Extract the (X, Y) coordinate from the center of the cell holding the provided text.  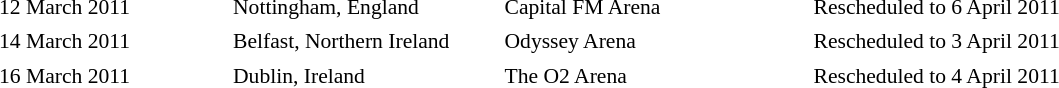
Belfast, Northern Ireland (364, 42)
Odyssey Arena (655, 42)
